Detect which cell encompasses the target text, then output its [X, Y] center coordinate. 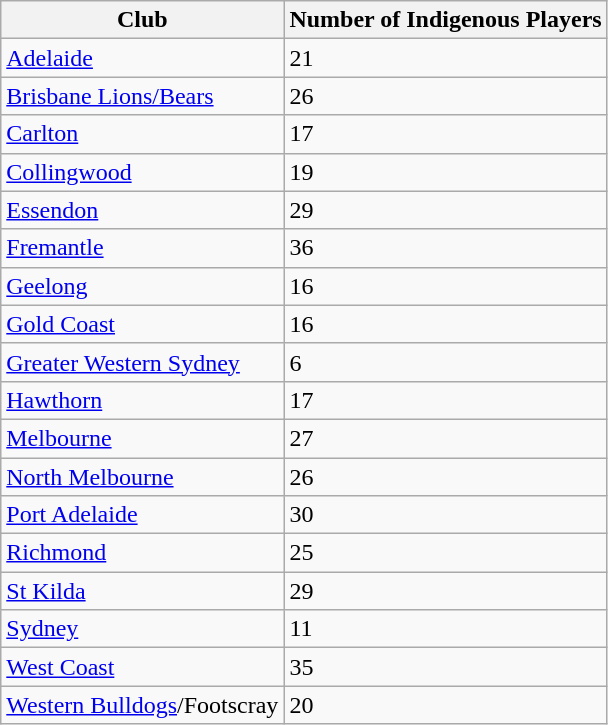
6 [446, 362]
27 [446, 438]
35 [446, 667]
Sydney [142, 629]
Essendon [142, 210]
North Melbourne [142, 477]
Melbourne [142, 438]
Hawthorn [142, 400]
Brisbane Lions/Bears [142, 96]
19 [446, 172]
Richmond [142, 553]
Fremantle [142, 248]
West Coast [142, 667]
21 [446, 58]
Number of Indigenous Players [446, 20]
Greater Western Sydney [142, 362]
St Kilda [142, 591]
Western Bulldogs/Footscray [142, 705]
30 [446, 515]
Collingwood [142, 172]
20 [446, 705]
Geelong [142, 286]
Gold Coast [142, 324]
Adelaide [142, 58]
Port Adelaide [142, 515]
25 [446, 553]
11 [446, 629]
Carlton [142, 134]
Club [142, 20]
36 [446, 248]
